Extract the (X, Y) coordinate from the center of the cell holding the provided text.  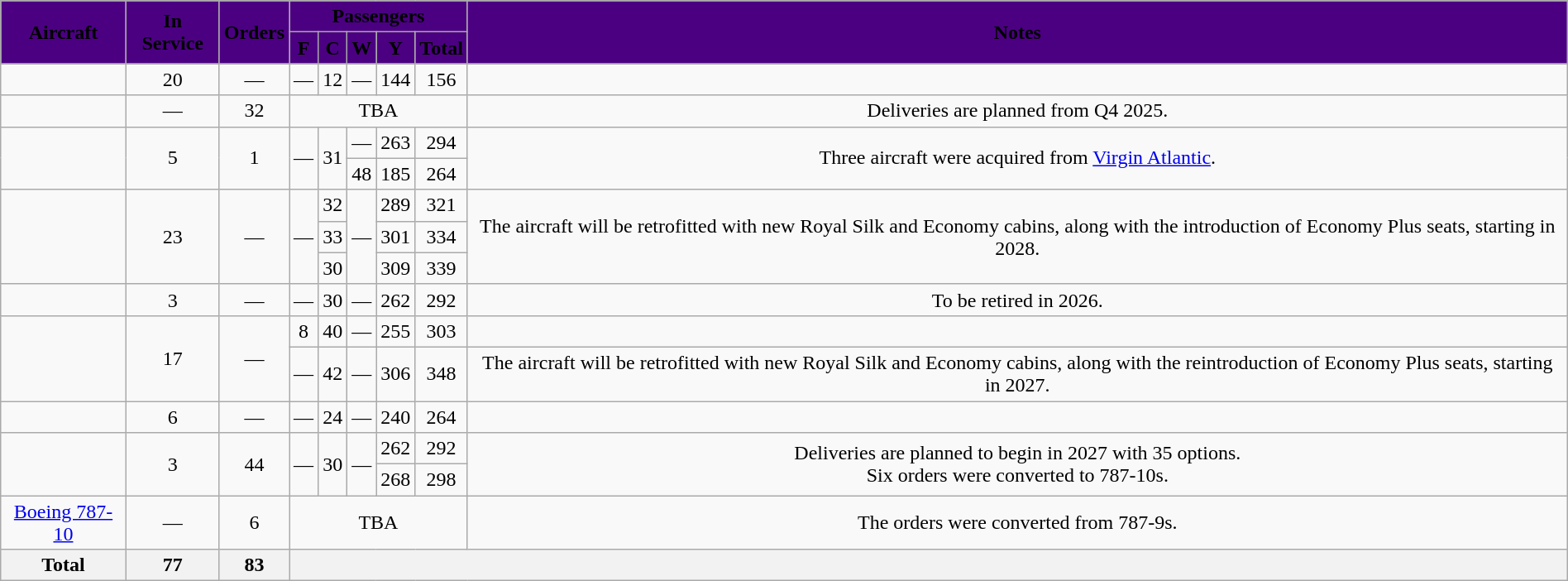
294 (442, 142)
255 (395, 331)
20 (172, 79)
83 (254, 565)
185 (395, 174)
268 (395, 480)
289 (395, 205)
Deliveries are planned to begin in 2027 with 35 options.Six orders were converted to 787-10s. (1017, 464)
The aircraft will be retrofitted with new Royal Silk and Economy cabins, along with the introduction of Economy Plus seats, starting in 2028. (1017, 237)
240 (395, 416)
Boeing 787-10 (63, 523)
8 (304, 331)
24 (332, 416)
31 (332, 158)
33 (332, 237)
42 (332, 374)
339 (442, 268)
Three aircraft were acquired from Virgin Atlantic. (1017, 158)
1 (254, 158)
263 (395, 142)
The orders were converted from 787-9s. (1017, 523)
40 (332, 331)
In Service (172, 32)
To be retired in 2026. (1017, 300)
12 (332, 79)
Aircraft (63, 32)
48 (362, 174)
309 (395, 268)
The aircraft will be retrofitted with new Royal Silk and Economy cabins, along with the reintroduction of Economy Plus seats, starting in 2027. (1017, 374)
Orders (254, 32)
W (362, 48)
Notes (1017, 32)
144 (395, 79)
F (304, 48)
44 (254, 464)
298 (442, 480)
Deliveries are planned from Q4 2025. (1017, 111)
17 (172, 358)
334 (442, 237)
77 (172, 565)
23 (172, 237)
321 (442, 205)
5 (172, 158)
Y (395, 48)
306 (395, 374)
Passengers (379, 17)
303 (442, 331)
348 (442, 374)
301 (395, 237)
156 (442, 79)
C (332, 48)
